Search for the cell housing the specified text and yield its [x, y] center coordinate. 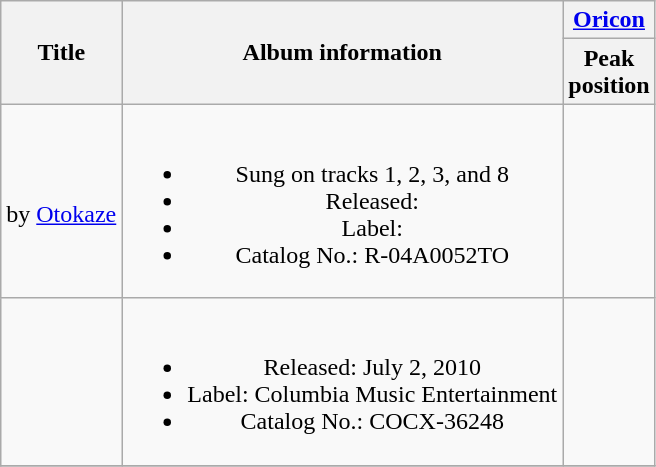
Released: July 2, 2010Label: Columbia Music EntertainmentCatalog No.: COCX-36248 [342, 382]
Peakposition [609, 72]
Album information [342, 52]
Oricon [609, 20]
Sung on tracks 1, 2, 3, and 8Released:Label:Catalog No.: R-04A0052TO [342, 201]
by Otokaze [62, 201]
Title [62, 52]
